Extract the [x, y] coordinate from the center of the cell holding the provided text.  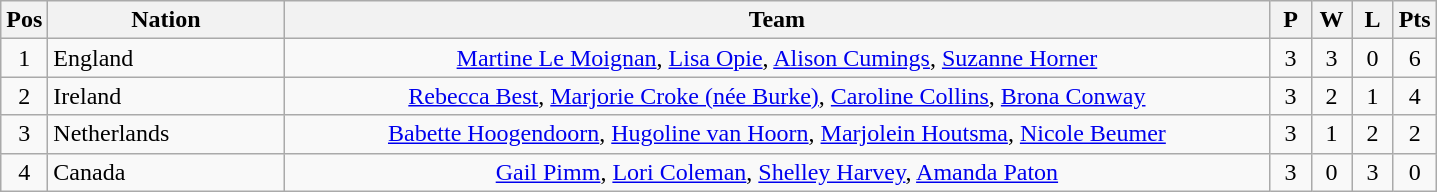
Netherlands [166, 134]
Team [777, 20]
Pts [1414, 20]
Ireland [166, 96]
Pos [24, 20]
Babette Hoogendoorn, Hugoline van Hoorn, Marjolein Houtsma, Nicole Beumer [777, 134]
Nation [166, 20]
W [1332, 20]
Gail Pimm, Lori Coleman, Shelley Harvey, Amanda Paton [777, 172]
6 [1414, 58]
Rebecca Best, Marjorie Croke (née Burke), Caroline Collins, Brona Conway [777, 96]
P [1290, 20]
Martine Le Moignan, Lisa Opie, Alison Cumings, Suzanne Horner [777, 58]
England [166, 58]
L [1372, 20]
Canada [166, 172]
